Determine the [x, y] coordinate at the center of the cell enclosing the given text.  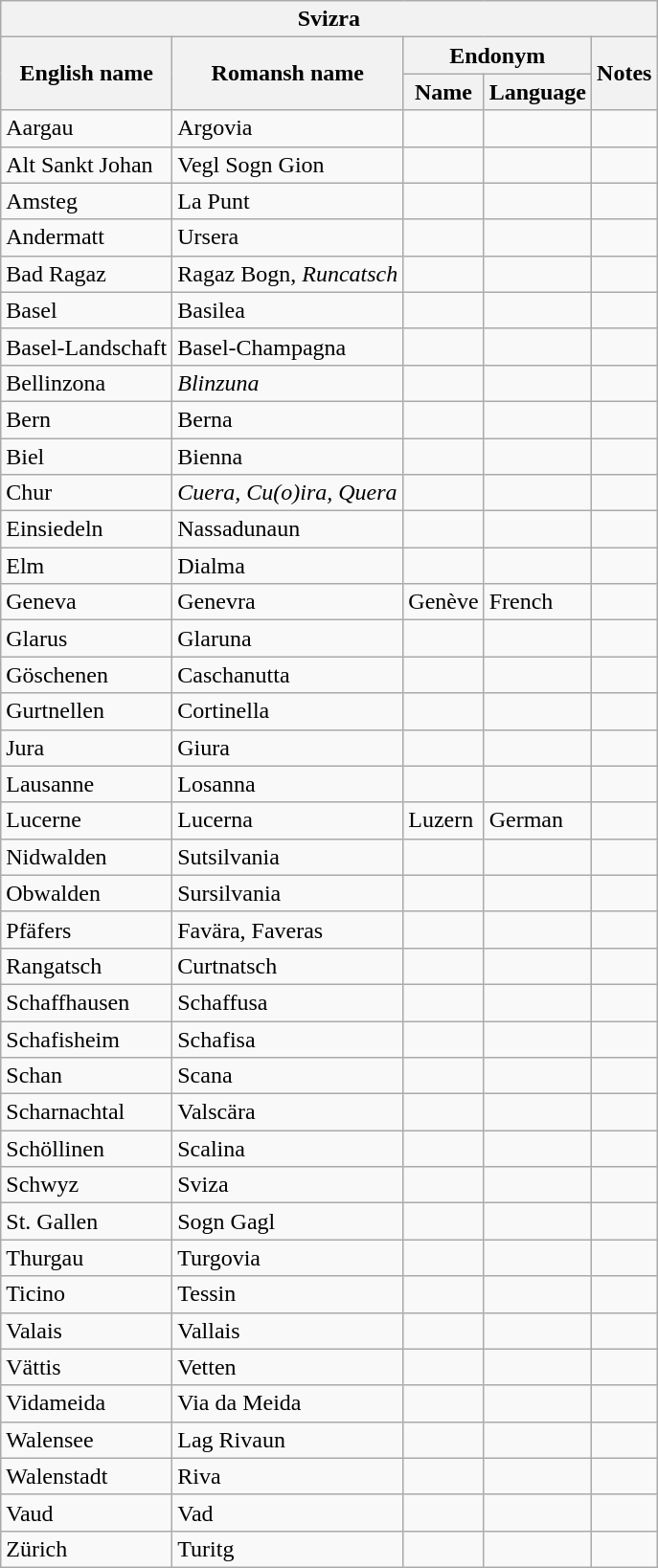
French [537, 602]
Luzern [443, 820]
Basel-Champagna [287, 347]
Tessin [287, 1294]
Vegl Sogn Gion [287, 165]
Scana [287, 1076]
Sursilvania [287, 893]
Vallais [287, 1331]
Schaffusa [287, 1002]
Favära, Faveras [287, 930]
Caschanutta [287, 675]
Lausanne [86, 784]
Elm [86, 566]
Argovia [287, 128]
Zürich [86, 1549]
Walensee [86, 1440]
Turgovia [287, 1258]
Chur [86, 493]
Bern [86, 419]
Rangatsch [86, 966]
Vaud [86, 1512]
Schöllinen [86, 1149]
Sogn Gagl [287, 1221]
Schafisheim [86, 1039]
Vidameida [86, 1403]
St. Gallen [86, 1221]
Biel [86, 457]
Turitg [287, 1549]
Riva [287, 1476]
Aargau [86, 128]
La Punt [287, 201]
Nassadunaun [287, 529]
Schan [86, 1076]
Vetten [287, 1367]
Basilea [287, 310]
English name [86, 74]
Via da Meida [287, 1403]
Notes [624, 74]
Lucerna [287, 820]
Blinzuna [287, 383]
Romansh name [287, 74]
Amsteg [86, 201]
Vad [287, 1512]
Sutsilvania [287, 857]
Vättis [86, 1367]
Valscära [287, 1112]
Language [537, 92]
Alt Sankt Johan [86, 165]
Schaffhausen [86, 1002]
Ragaz Bogn, Runcatsch [287, 274]
Basel [86, 310]
Name [443, 92]
Bellinzona [86, 383]
Jura [86, 748]
Gurtnellen [86, 711]
Obwalden [86, 893]
Bad Ragaz [86, 274]
Scharnachtal [86, 1112]
Genevra [287, 602]
Schafisa [287, 1039]
Giura [287, 748]
Göschenen [86, 675]
Geneva [86, 602]
Sviza [287, 1185]
Dialma [287, 566]
Glarus [86, 638]
German [537, 820]
Schwyz [86, 1185]
Cuera, Cu(o)ira, Quera [287, 493]
Valais [86, 1331]
Ticino [86, 1294]
Cortinella [287, 711]
Basel-Landschaft [86, 347]
Losanna [287, 784]
Scalina [287, 1149]
Pfäfers [86, 930]
Berna [287, 419]
Andermatt [86, 237]
Thurgau [86, 1258]
Lucerne [86, 820]
Curtnatsch [287, 966]
Walenstadt [86, 1476]
Svizra [329, 19]
Glaruna [287, 638]
Bienna [287, 457]
Lag Rivaun [287, 1440]
Ursera [287, 237]
Genève [443, 602]
Einsiedeln [86, 529]
Endonym [498, 56]
Nidwalden [86, 857]
